Detect which cell encompasses the target text, then output its (x, y) center coordinate. 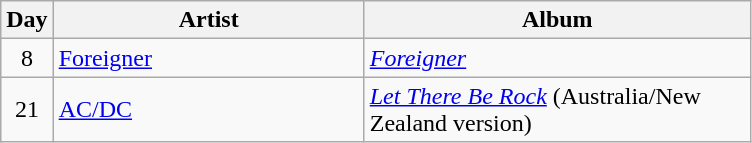
Day (27, 20)
21 (27, 110)
8 (27, 58)
Album (557, 20)
Artist (208, 20)
Let There Be Rock (Australia/New Zealand version) (557, 110)
AC/DC (208, 110)
